Pinpoint the cell where the given text exists, returning its (X, Y) midpoint coordinate. 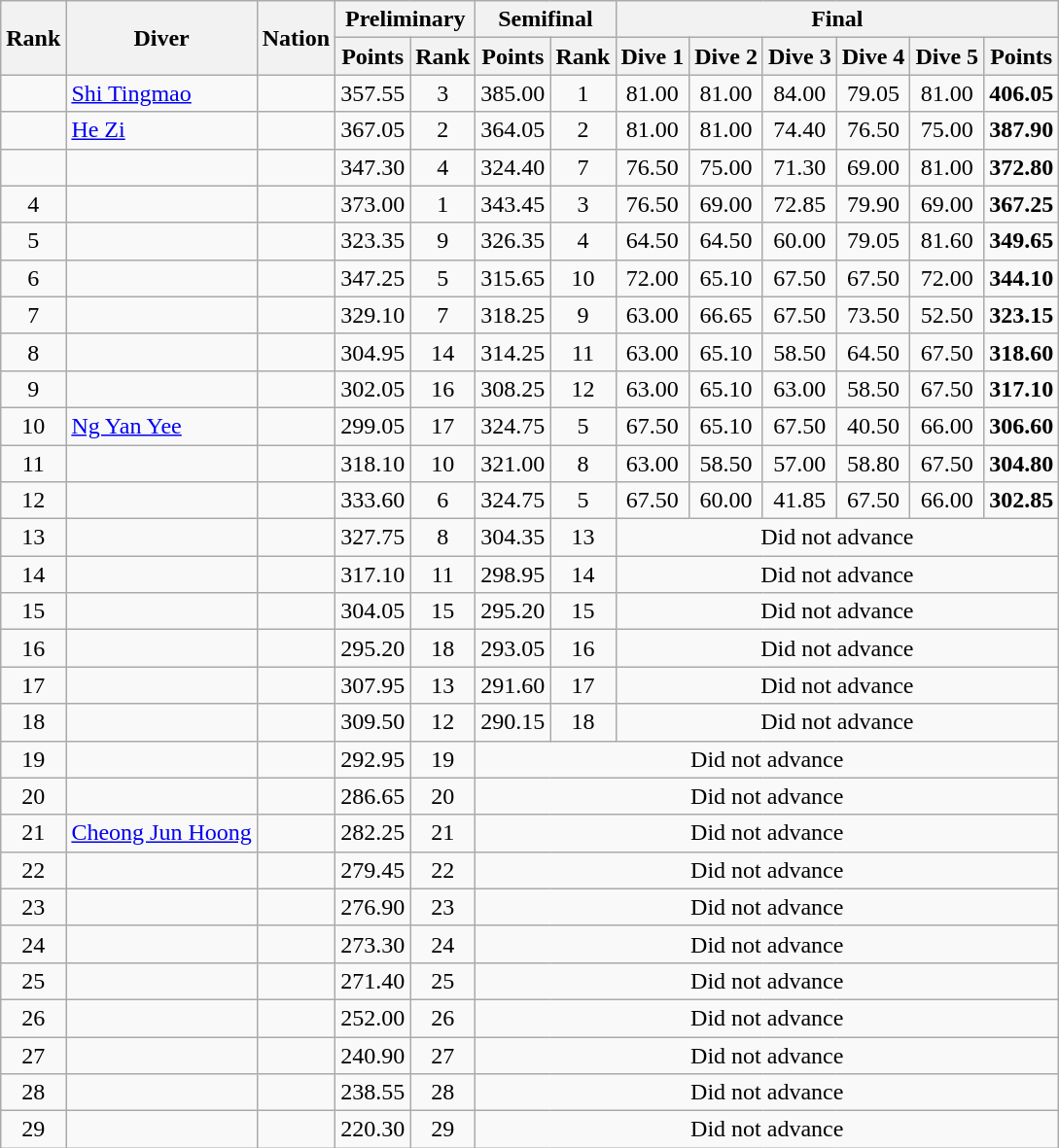
276.90 (373, 907)
298.95 (513, 574)
323.35 (373, 241)
291.60 (513, 685)
367.05 (373, 130)
347.25 (373, 278)
329.10 (373, 315)
306.60 (1021, 426)
79.90 (873, 204)
327.75 (373, 538)
318.60 (1021, 352)
302.05 (373, 389)
299.05 (373, 426)
Final (837, 19)
304.80 (1021, 464)
52.50 (947, 315)
271.40 (373, 981)
Shi Tingmao (161, 93)
367.25 (1021, 204)
41.85 (799, 501)
He Zi (161, 130)
286.65 (373, 796)
Nation (296, 38)
406.05 (1021, 93)
240.90 (373, 1055)
309.50 (373, 722)
357.55 (373, 93)
307.95 (373, 685)
323.15 (1021, 315)
326.35 (513, 241)
84.00 (799, 93)
293.05 (513, 648)
252.00 (373, 1018)
66.65 (726, 315)
302.85 (1021, 501)
318.10 (373, 464)
Dive 1 (653, 56)
349.65 (1021, 241)
74.40 (799, 130)
324.40 (513, 167)
279.45 (373, 870)
385.00 (513, 93)
290.15 (513, 722)
344.10 (1021, 278)
292.95 (373, 759)
304.95 (373, 352)
220.30 (373, 1130)
Dive 3 (799, 56)
304.35 (513, 538)
72.85 (799, 204)
Dive 4 (873, 56)
387.90 (1021, 130)
Dive 2 (726, 56)
321.00 (513, 464)
304.05 (373, 611)
282.25 (373, 833)
308.25 (513, 389)
343.45 (513, 204)
Dive 5 (947, 56)
333.60 (373, 501)
Diver (161, 38)
57.00 (799, 464)
73.50 (873, 315)
Cheong Jun Hoong (161, 833)
40.50 (873, 426)
373.00 (373, 204)
Semifinal (546, 19)
372.80 (1021, 167)
238.55 (373, 1093)
58.80 (873, 464)
71.30 (799, 167)
315.65 (513, 278)
318.25 (513, 315)
364.05 (513, 130)
314.25 (513, 352)
81.60 (947, 241)
273.30 (373, 944)
Preliminary (406, 19)
347.30 (373, 167)
Ng Yan Yee (161, 426)
